Detect which cell encompasses the target text, then output its (X, Y) center coordinate. 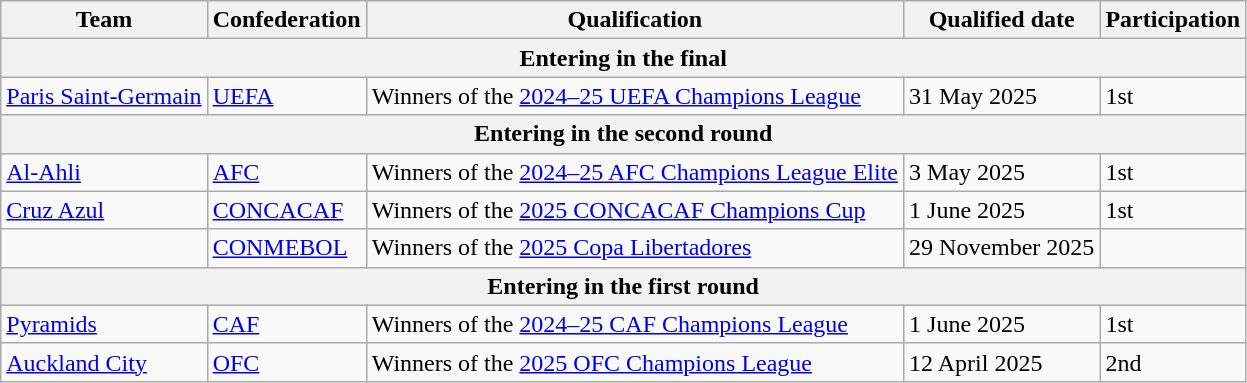
Winners of the 2024–25 AFC Champions League Elite (634, 172)
Participation (1173, 20)
Confederation (286, 20)
12 April 2025 (1002, 362)
29 November 2025 (1002, 248)
3 May 2025 (1002, 172)
AFC (286, 172)
Paris Saint-Germain (104, 96)
CONMEBOL (286, 248)
Winners of the 2025 CONCACAF Champions Cup (634, 210)
Qualification (634, 20)
Auckland City (104, 362)
Qualified date (1002, 20)
31 May 2025 (1002, 96)
UEFA (286, 96)
Winners of the 2024–25 UEFA Champions League (634, 96)
Winners of the 2025 OFC Champions League (634, 362)
Winners of the 2024–25 CAF Champions League (634, 324)
Pyramids (104, 324)
Winners of the 2025 Copa Libertadores (634, 248)
Cruz Azul (104, 210)
Al-Ahli (104, 172)
OFC (286, 362)
Entering in the second round (624, 134)
Team (104, 20)
CONCACAF (286, 210)
CAF (286, 324)
Entering in the first round (624, 286)
Entering in the final (624, 58)
2nd (1173, 362)
